Identify which cell holds the provided text, then report its [X, Y] central coordinate. 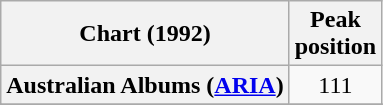
Chart (1992) [145, 34]
Peakposition [335, 34]
111 [335, 85]
Australian Albums (ARIA) [145, 85]
